Identify which cell holds the provided text, then report its (X, Y) central coordinate. 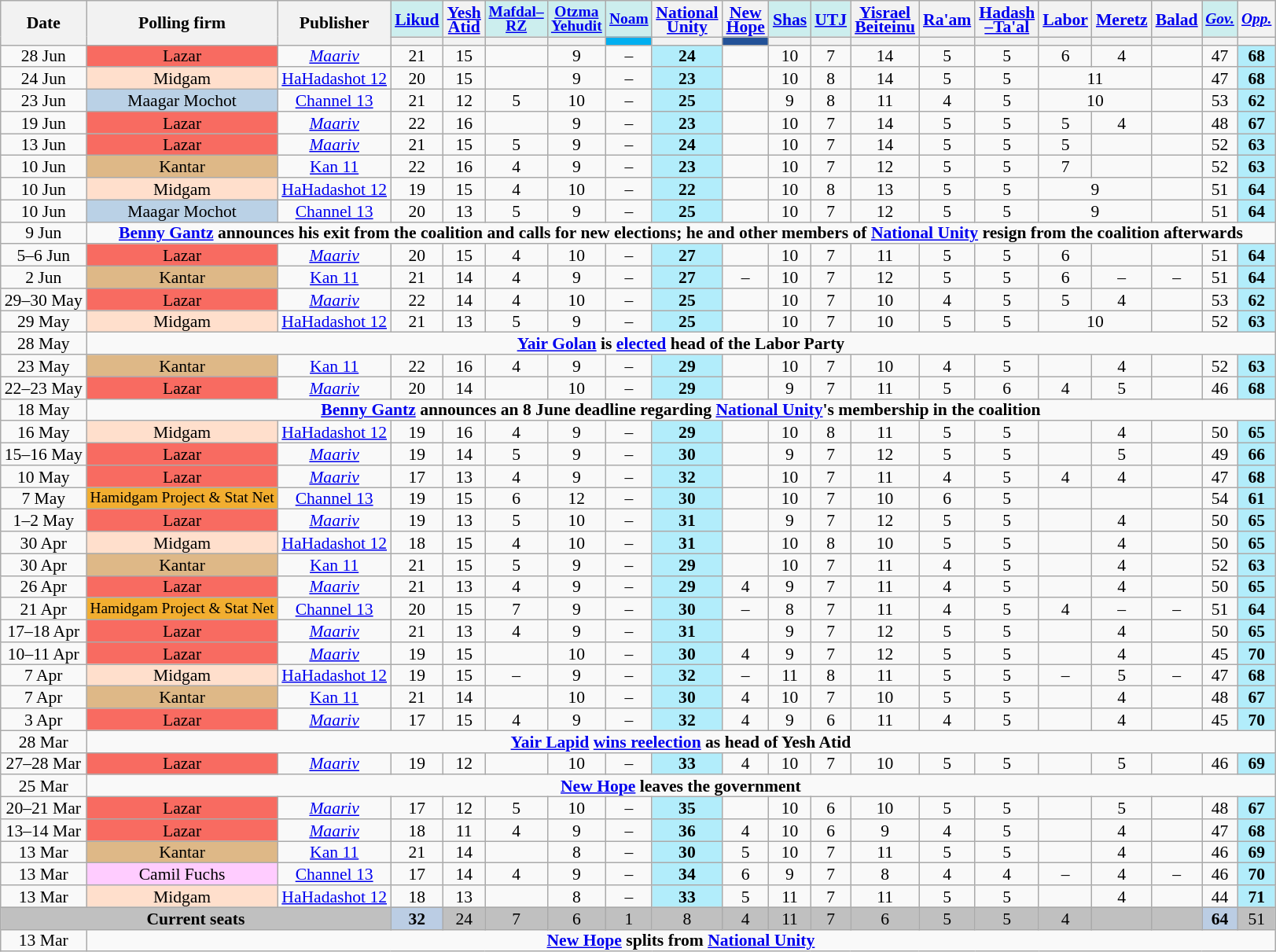
35 (687, 808)
NewHope (745, 19)
24 Jun (44, 79)
UTJ (830, 19)
OtzmaYehudit (576, 19)
44 (1220, 896)
28 May (44, 344)
2 Jun (44, 278)
28 Mar (44, 741)
YisraelBeiteinu (885, 19)
1 (629, 918)
Shas (789, 19)
Current seats (196, 918)
New Hope leaves the government (681, 786)
21 Apr (44, 609)
Gov. (1220, 19)
1–2 May (44, 520)
Balad (1177, 19)
7 May (44, 498)
Polling firm (182, 23)
61 (1256, 498)
Date (44, 23)
3 Apr (44, 719)
13–14 Mar (44, 830)
28 Jun (44, 56)
YeshAtid (464, 19)
15–16 May (44, 454)
54 (1220, 498)
29 May (44, 322)
Publisher (334, 23)
25 Mar (44, 786)
New Hope splits from National Unity (681, 940)
Noam (629, 19)
Benny Gantz announces an 8 June deadline regarding National Unity's membership in the coalition (681, 410)
18 May (44, 410)
71 (1256, 896)
16 May (44, 432)
10–11 Apr (44, 653)
Ra'am (947, 19)
66 (1256, 454)
27–28 Mar (44, 763)
Yair Golan is elected head of the Labor Party (681, 344)
Meretz (1122, 19)
Mafdal–RZ (516, 19)
19 Jun (44, 123)
22–23 May (44, 388)
Camil Fuchs (182, 874)
10 May (44, 476)
NationalUnity (687, 19)
13 Jun (44, 145)
17–18 Apr (44, 631)
34 (687, 874)
36 (687, 830)
Hadash–Ta'al (1006, 19)
23 Jun (44, 101)
Labor (1065, 19)
Likud (417, 19)
9 Jun (44, 233)
29–30 May (44, 300)
20–21 Mar (44, 808)
Opp. (1256, 19)
49 (1220, 454)
26 Apr (44, 586)
23 May (44, 366)
Yair Lapid wins reelection as head of Yesh Atid (681, 741)
5–6 Jun (44, 255)
